Extract the (x, y) coordinate from the center of the cell holding the provided text.  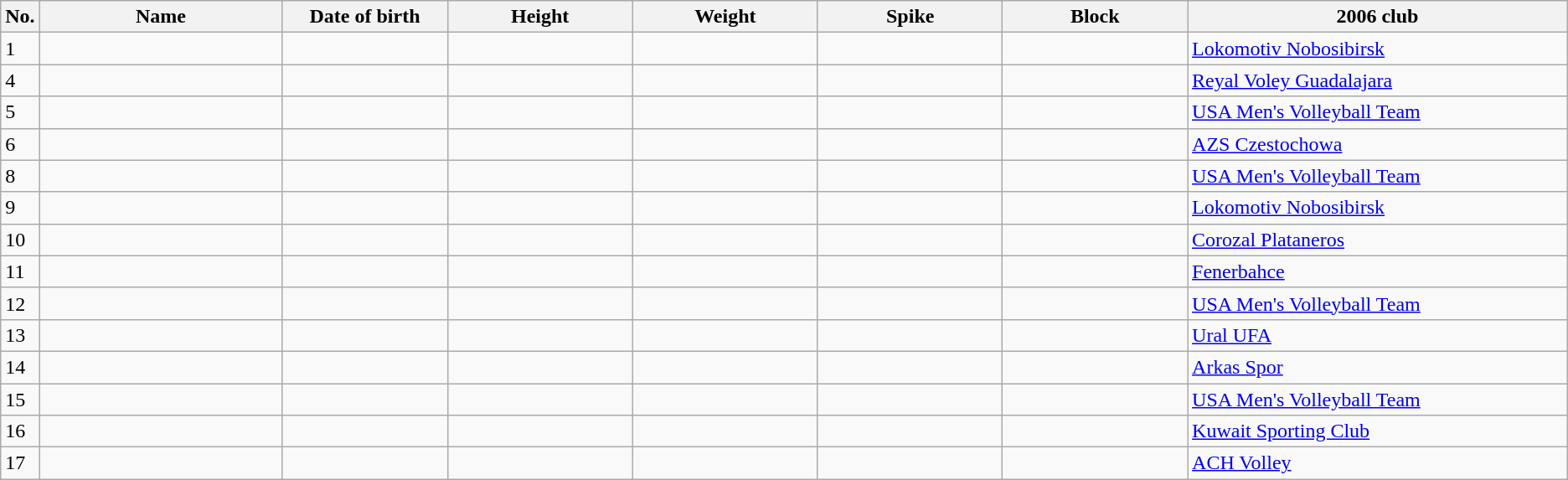
5 (20, 112)
Ural UFA (1378, 335)
Reyal Voley Guadalajara (1378, 80)
Arkas Spor (1378, 367)
17 (20, 463)
4 (20, 80)
No. (20, 17)
15 (20, 400)
Height (539, 17)
2006 club (1378, 17)
Block (1096, 17)
ACH Volley (1378, 463)
6 (20, 144)
Weight (725, 17)
Date of birth (365, 17)
12 (20, 303)
14 (20, 367)
9 (20, 208)
13 (20, 335)
10 (20, 240)
Spike (910, 17)
Name (161, 17)
Corozal Plataneros (1378, 240)
AZS Czestochowa (1378, 144)
Fenerbahce (1378, 271)
11 (20, 271)
1 (20, 49)
16 (20, 431)
Kuwait Sporting Club (1378, 431)
8 (20, 176)
